Identify which cell holds the provided text, then report its (x, y) central coordinate. 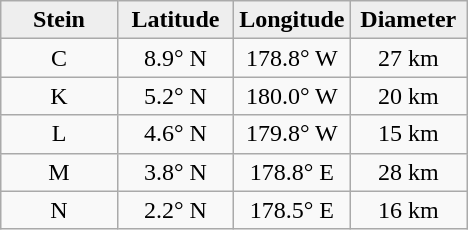
N (59, 210)
5.2° N (175, 96)
Latitude (175, 20)
20 km (408, 96)
C (59, 58)
4.6° N (175, 134)
179.8° W (292, 134)
Diameter (408, 20)
K (59, 96)
27 km (408, 58)
178.8° E (292, 172)
Stein (59, 20)
3.8° N (175, 172)
2.2° N (175, 210)
L (59, 134)
178.5° E (292, 210)
28 km (408, 172)
15 km (408, 134)
8.9° N (175, 58)
Longitude (292, 20)
16 km (408, 210)
M (59, 172)
178.8° W (292, 58)
180.0° W (292, 96)
